Identify which cell holds the provided text, then report its (x, y) central coordinate. 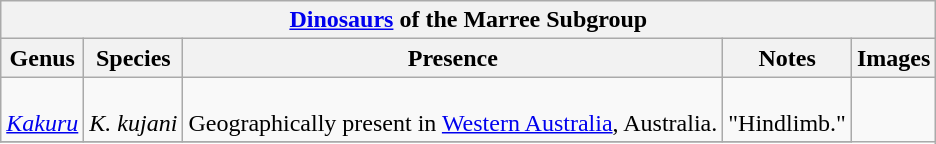
Presence (453, 58)
Notes (788, 58)
Dinosaurs of the Marree Subgroup (468, 20)
Species (134, 58)
K. kujani (134, 110)
Geographically present in Western Australia, Australia. (453, 110)
Images (893, 58)
Genus (42, 58)
Kakuru (42, 110)
"Hindlimb." (788, 110)
